Output the (x, y) coordinate of the center of the cell containing the given text.  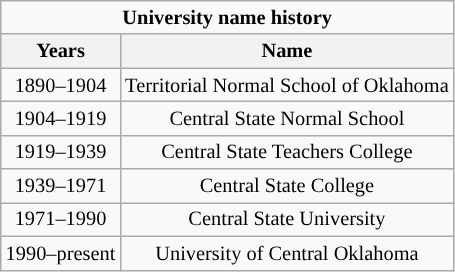
1919–1939 (61, 152)
Territorial Normal School of Oklahoma (286, 85)
1990–present (61, 253)
1890–1904 (61, 85)
University name history (228, 17)
Central State University (286, 219)
Name (286, 51)
Central State Teachers College (286, 152)
Central State College (286, 186)
1939–1971 (61, 186)
Years (61, 51)
University of Central Oklahoma (286, 253)
1971–1990 (61, 219)
1904–1919 (61, 118)
Central State Normal School (286, 118)
